Determine the [x, y] coordinate at the center of the cell enclosing the given text.  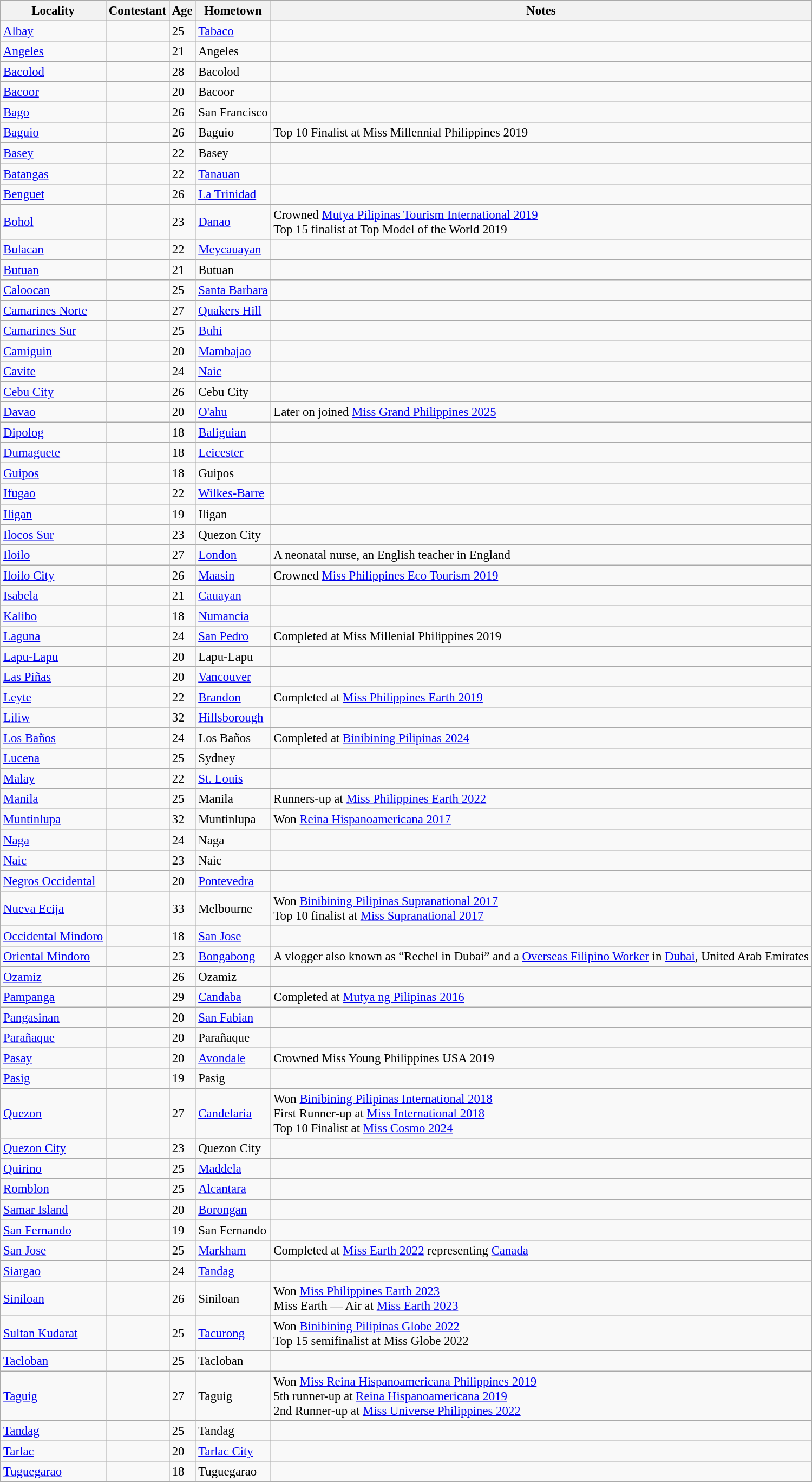
Bongabong [233, 957]
Tanauan [233, 174]
La Trinidad [233, 194]
Tabaco [233, 31]
Occidental Mindoro [53, 936]
Caloocan [53, 290]
29 [182, 997]
Won Reina Hispanoamericana 2017 [541, 820]
Vancouver [233, 677]
Cavite [53, 372]
Oriental Mindoro [53, 957]
Markham [233, 1250]
Meycauayan [233, 249]
Benguet [53, 194]
Baliguian [233, 433]
Crowned Miss Philippines Eco Tourism 2019 [541, 575]
Won Miss Philippines Earth 2023Miss Earth — Air at Miss Earth 2023 [541, 1299]
Candaba [233, 997]
Maddela [233, 1169]
Pampanga [53, 997]
Isabela [53, 596]
Notes [541, 11]
Albay [53, 31]
Borongan [233, 1210]
Batangas [53, 174]
Dumaguete [53, 453]
Pasay [53, 1058]
Age [182, 11]
Tarlac City [233, 1452]
Camiguin [53, 351]
Candelaria [233, 1114]
Alcantara [233, 1189]
Kalibo [53, 616]
A neonatal nurse, an English teacher in England [541, 555]
Completed at Binibining Pilipinas 2024 [541, 738]
St. Louis [233, 779]
A vlogger also known as “Rechel in Dubai” and a Overseas Filipino Worker in Dubai, United Arab Emirates [541, 957]
Danao [233, 222]
Won Binibining Pilipinas Globe 2022Top 15 semifinalist at Miss Globe 2022 [541, 1334]
Pangasinan [53, 1017]
Sydney [233, 758]
Crowned Miss Young Philippines USA 2019 [541, 1058]
Tarlac [53, 1452]
San Francisco [233, 113]
Ilocos Sur [53, 535]
Maasin [233, 575]
Mambajao [233, 351]
O'ahu [233, 412]
Ifugao [53, 494]
Negros Occidental [53, 881]
Leicester [233, 453]
Camarines Sur [53, 331]
Completed at Miss Millenial Philippines 2019 [541, 636]
Liliw [53, 718]
Quezon [53, 1114]
Iloilo [53, 555]
San Fabian [233, 1017]
Bohol [53, 222]
Won Miss Reina Hispanoamericana Philippines 20195th runner-up at Reina Hispanoamericana 20192nd Runner-up at Miss Universe Philippines 2022 [541, 1396]
Samar Island [53, 1210]
Cauayan [233, 596]
28 [182, 72]
Dipolog [53, 433]
Siargao [53, 1271]
Nueva Ecija [53, 908]
Crowned Mutya Pilipinas Tourism International 2019Top 15 finalist at Top Model of the World 2019 [541, 222]
33 [182, 908]
Runners-up at Miss Philippines Earth 2022 [541, 799]
Bulacan [53, 249]
Locality [53, 11]
Hillsborough [233, 718]
Quakers Hill [233, 310]
Numancia [233, 616]
Laguna [53, 636]
Hometown [233, 11]
Lucena [53, 758]
Completed at Mutya ng Pilipinas 2016 [541, 997]
Sultan Kudarat [53, 1334]
Won Binibining Pilipinas Supranational 2017Top 10 finalist at Miss Supranational 2017 [541, 908]
San Pedro [233, 636]
Iloilo City [53, 575]
Pontevedra [233, 881]
Quirino [53, 1169]
Buhi [233, 331]
Santa Barbara [233, 290]
Top 10 Finalist at Miss Millennial Philippines 2019 [541, 133]
Leyte [53, 698]
Romblon [53, 1189]
Melbourne [233, 908]
Won Binibining Pilipinas International 2018First Runner-up at Miss International 2018Top 10 Finalist at Miss Cosmo 2024 [541, 1114]
Brandon [233, 698]
Completed at Miss Philippines Earth 2019 [541, 698]
Tacurong [233, 1334]
Malay [53, 779]
Completed at Miss Earth 2022 representing Canada [541, 1250]
Las Piñas [53, 677]
Davao [53, 412]
Camarines Norte [53, 310]
Wilkes-Barre [233, 494]
Avondale [233, 1058]
London [233, 555]
Bago [53, 113]
Later on joined Miss Grand Philippines 2025 [541, 412]
Contestant [137, 11]
